From the cell containing the given text, extract its center point as [X, Y] coordinate. 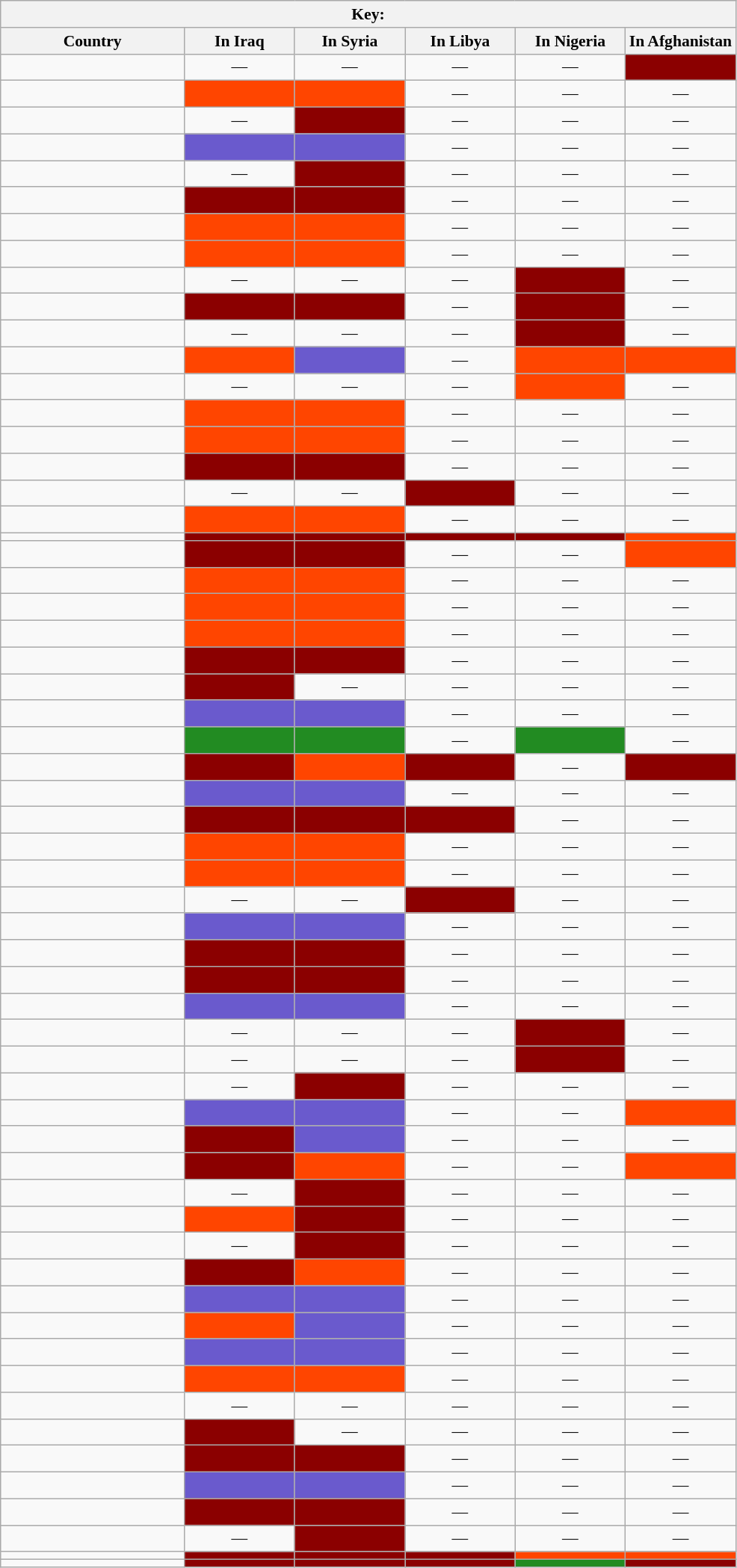
In Nigeria [570, 41]
In Afghanistan [681, 41]
Country [93, 41]
In Iraq [240, 41]
Key: [368, 14]
In Syria [350, 41]
In Libya [460, 41]
